For the text-containing cell, return its midpoint in (X, Y) coordinate format. 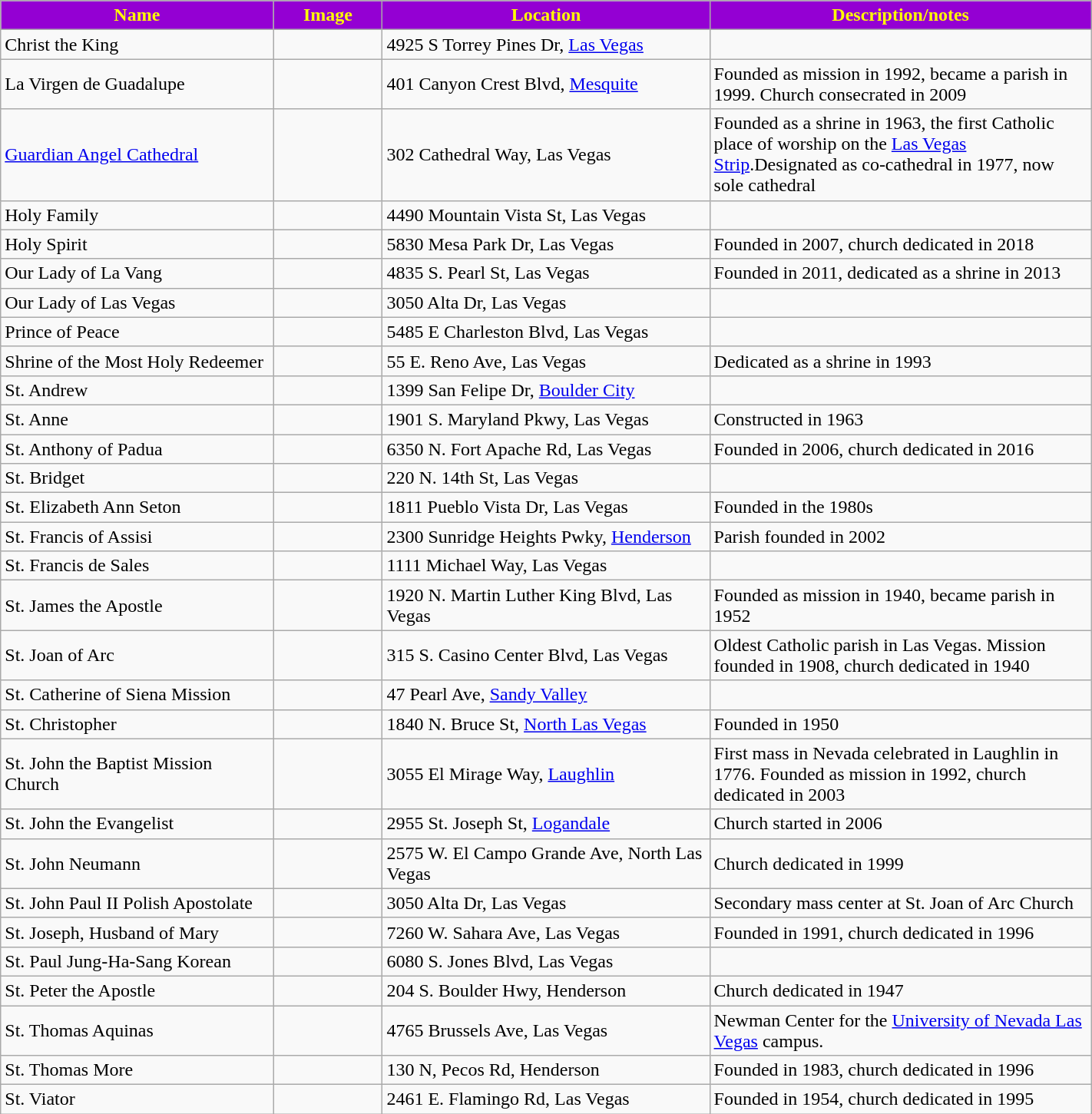
2575 W. El Campo Grande Ave, North Las Vegas (546, 863)
Holy Spirit (137, 244)
1399 San Felipe Dr, Boulder City (546, 390)
St. James the Apostle (137, 605)
Founded in 1954, church dedicated in 1995 (900, 1099)
Founded in 2011, dedicated as a shrine in 2013 (900, 273)
204 S. Boulder Hwy, Henderson (546, 990)
6350 N. Fort Apache Rd, Las Vegas (546, 449)
2461 E. Flamingo Rd, Las Vegas (546, 1099)
2955 St. Joseph St, Logandale (546, 824)
1111 Michael Way, Las Vegas (546, 566)
315 S. Casino Center Blvd, Las Vegas (546, 656)
St. Thomas More (137, 1070)
Church dedicated in 1999 (900, 863)
St. Francis of Assisi (137, 537)
1840 N. Bruce St, North Las Vegas (546, 724)
Constructed in 1963 (900, 419)
Holy Family (137, 215)
Christ the King (137, 45)
St. Joan of Arc (137, 656)
Founded as mission in 1940, became parish in 1952 (900, 605)
Dedicated as a shrine in 1993 (900, 361)
St. Andrew (137, 390)
47 Pearl Ave, Sandy Valley (546, 695)
7260 W. Sahara Ave, Las Vegas (546, 932)
3055 El Mirage Way, Laughlin (546, 774)
Church dedicated in 1947 (900, 990)
St. Christopher (137, 724)
1920 N. Martin Luther King Blvd, Las Vegas (546, 605)
St. Thomas Aquinas (137, 1030)
St. Anthony of Padua (137, 449)
1811 Pueblo Vista Dr, Las Vegas (546, 507)
St. John Neumann (137, 863)
Founded as mission in 1992, became a parish in 1999. Church consecrated in 2009 (900, 84)
1901 S. Maryland Pkwy, Las Vegas (546, 419)
Founded in 1950 (900, 724)
La Virgen de Guadalupe (137, 84)
Church started in 2006 (900, 824)
Oldest Catholic parish in Las Vegas. Mission founded in 1908, church dedicated in 1940 (900, 656)
St. Francis de Sales (137, 566)
Our Lady of Las Vegas (137, 302)
Founded as a shrine in 1963, the first Catholic place of worship on the Las Vegas Strip.Designated as co-cathedral in 1977, now sole cathedral (900, 155)
St. Catherine of Siena Mission (137, 695)
2300 Sunridge Heights Pwky, Henderson (546, 537)
St. Elizabeth Ann Seton (137, 507)
130 N, Pecos Rd, Henderson (546, 1070)
Guardian Angel Cathedral (137, 155)
55 E. Reno Ave, Las Vegas (546, 361)
St. John the Evangelist (137, 824)
Founded in 2006, church dedicated in 2016 (900, 449)
Founded in the 1980s (900, 507)
4925 S Torrey Pines Dr, Las Vegas (546, 45)
4835 S. Pearl St, Las Vegas (546, 273)
First mass in Nevada celebrated in Laughlin in 1776. Founded as mission in 1992, church dedicated in 2003 (900, 774)
St. Anne (137, 419)
220 N. 14th St, Las Vegas (546, 478)
St. Joseph, Husband of Mary (137, 932)
Newman Center for the University of Nevada Las Vegas campus. (900, 1030)
5830 Mesa Park Dr, Las Vegas (546, 244)
Parish founded in 2002 (900, 537)
St. Paul Jung-Ha-Sang Korean (137, 961)
St. Peter the Apostle (137, 990)
4490 Mountain Vista St, Las Vegas (546, 215)
401 Canyon Crest Blvd, Mesquite (546, 84)
Founded in 1991, church dedicated in 1996 (900, 932)
Image (328, 15)
Name (137, 15)
Prince of Peace (137, 332)
St. Viator (137, 1099)
Shrine of the Most Holy Redeemer (137, 361)
Founded in 1983, church dedicated in 1996 (900, 1070)
Secondary mass center at St. Joan of Arc Church (900, 903)
6080 S. Jones Blvd, Las Vegas (546, 961)
St. John Paul II Polish Apostolate (137, 903)
St. John the Baptist Mission Church (137, 774)
Description/notes (900, 15)
Location (546, 15)
4765 Brussels Ave, Las Vegas (546, 1030)
5485 E Charleston Blvd, Las Vegas (546, 332)
Our Lady of La Vang (137, 273)
302 Cathedral Way, Las Vegas (546, 155)
St. Bridget (137, 478)
Founded in 2007, church dedicated in 2018 (900, 244)
